Scan for the cell matching the given text and deliver its (X, Y) coordinate at center. 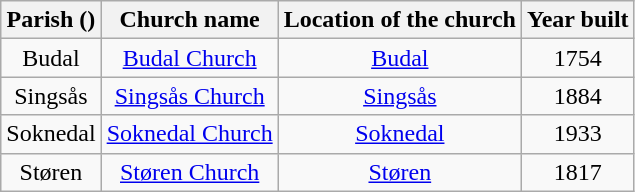
1817 (578, 172)
1754 (578, 58)
Parish () (51, 20)
Budal Church (190, 58)
1933 (578, 134)
Church name (190, 20)
1884 (578, 96)
Støren Church (190, 172)
Year built (578, 20)
Soknedal Church (190, 134)
Location of the church (400, 20)
Singsås Church (190, 96)
